Determine the [x, y] coordinate at the center of the cell enclosing the given text.  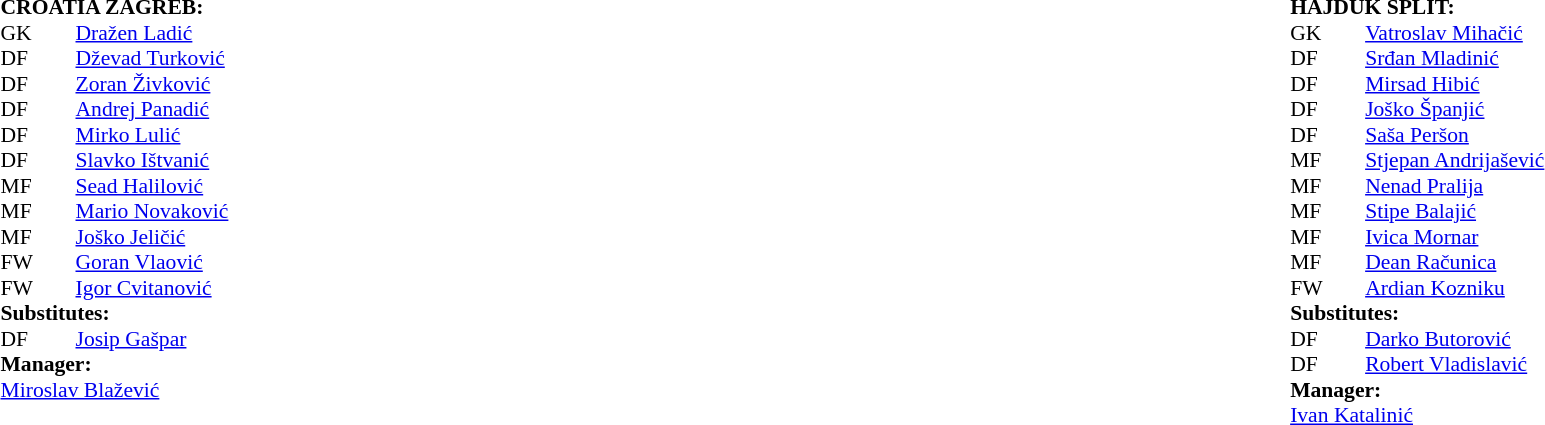
Dževad Turković [152, 59]
Joško Španjić [1454, 109]
Sead Halilović [152, 186]
Robert Vladislavić [1454, 365]
Stipe Balajić [1454, 211]
Saša Peršon [1454, 135]
Slavko Ištvanić [152, 161]
Ivica Mornar [1454, 237]
Srđan Mladinić [1454, 59]
Dean Računica [1454, 263]
Zoran Živković [152, 84]
Mirsad Hibić [1454, 84]
Miroslav Blažević [114, 390]
Goran Vlaović [152, 263]
Joško Jeličić [152, 237]
Dražen Ladić [152, 33]
Mario Novaković [152, 211]
Andrej Panadić [152, 109]
Nenad Pralija [1454, 186]
Darko Butorović [1454, 339]
Igor Cvitanović [152, 288]
Vatroslav Mihačić [1454, 33]
Ardian Kozniku [1454, 288]
Mirko Lulić [152, 135]
Stjepan Andrijašević [1454, 161]
Josip Gašpar [152, 339]
